Find where the given text appears and provide that cell's center as [x, y] coordinate. 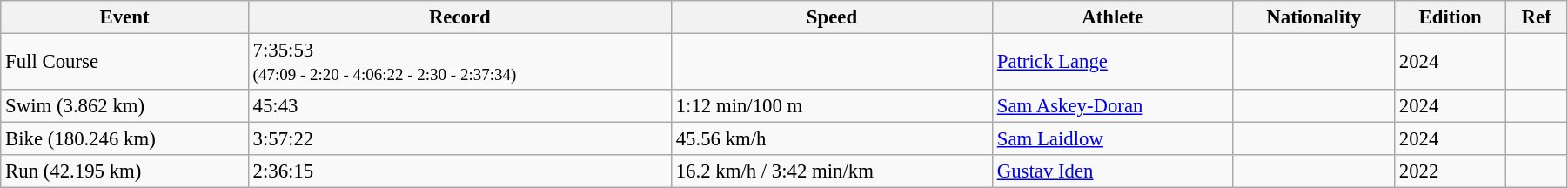
Record [459, 17]
Swim (3.862 km) [125, 106]
Gustav Iden [1112, 171]
Bike (180.246 km) [125, 139]
Full Course [125, 63]
Event [125, 17]
45:43 [459, 106]
Sam Askey-Doran [1112, 106]
45.56 km/h [832, 139]
Edition [1450, 17]
Patrick Lange [1112, 63]
Sam Laidlow [1112, 139]
7:35:53 (47:09 - 2:20 - 4:06:22 - 2:30 - 2:37:34) [459, 63]
Athlete [1112, 17]
Run (42.195 km) [125, 171]
1:12 min/100 m [832, 106]
2:36:15 [459, 171]
16.2 km/h / 3:42 min/km [832, 171]
2022 [1450, 171]
Speed [832, 17]
3:57:22 [459, 139]
Ref [1537, 17]
Nationality [1314, 17]
